Detect which cell encompasses the target text, then output its [x, y] center coordinate. 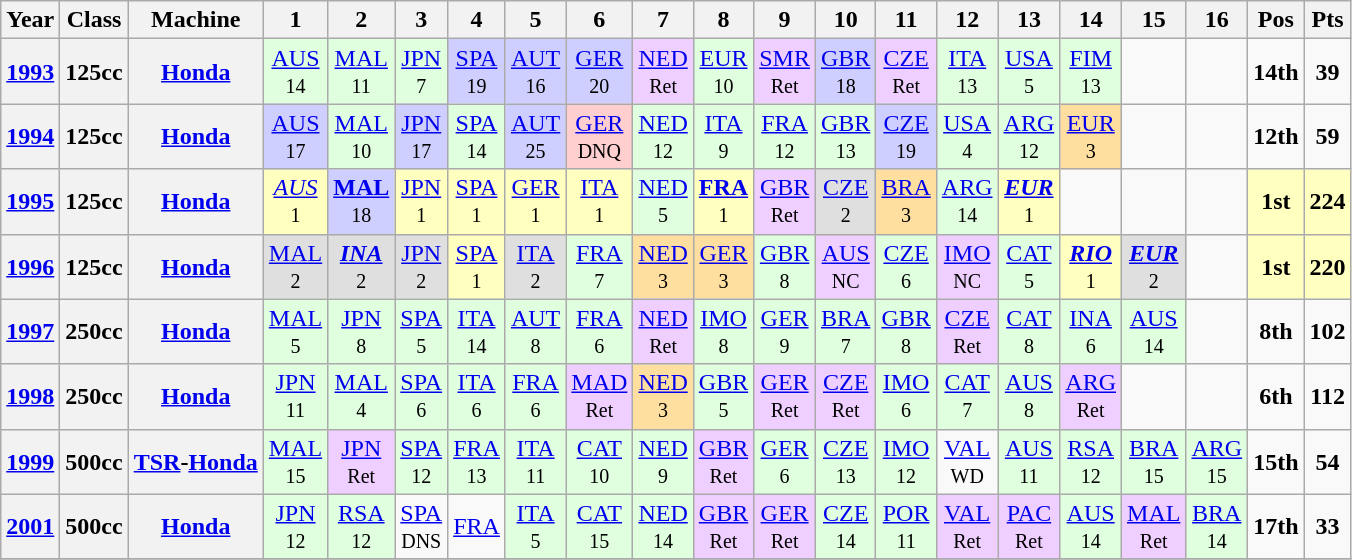
EUR1 [1029, 202]
BRA14 [1217, 526]
IMO12 [906, 462]
NED12 [663, 136]
GER6 [785, 462]
SPA14 [477, 136]
2 [362, 20]
54 [1328, 462]
SPA12 [422, 462]
NED5 [663, 202]
AUT 8 [535, 332]
CAT15 [600, 526]
12 [967, 20]
JPN2 [422, 266]
FRA [477, 526]
FIM13 [1091, 72]
Pts [1328, 20]
33 [1328, 526]
JPNRet [362, 462]
GBR8 [785, 266]
CAT7 [967, 396]
RIO1 [1091, 266]
3 [422, 20]
CZE13 [845, 462]
AUS8 [1029, 396]
MALRet [1154, 526]
BRA15 [1154, 462]
220 [1328, 266]
6 [600, 20]
FRA12 [785, 136]
15 [1154, 20]
39 [1328, 72]
JPN12 [295, 526]
FRA13 [477, 462]
Year [30, 20]
EUR10 [723, 72]
CZE14 [845, 526]
8 [723, 20]
CZE Ret [967, 332]
CZE2 [845, 202]
CAT 8 [1029, 332]
ARG14 [967, 202]
MAL4 [362, 396]
1997 [30, 332]
11 [906, 20]
1995 [30, 202]
FRA1 [723, 202]
112 [1328, 396]
NED Ret [663, 332]
AUS11 [1029, 462]
EUR3 [1091, 136]
GBR18 [845, 72]
2001 [30, 526]
GER3 [723, 266]
IMO6 [906, 396]
8th [1276, 332]
14th [1276, 72]
FRA7 [600, 266]
1994 [30, 136]
ITA9 [723, 136]
1998 [30, 396]
1 [295, 20]
JPN17 [422, 136]
GER1 [535, 202]
SPADNS [422, 526]
AUT16 [535, 72]
14 [1091, 20]
NED9 [663, 462]
GBR 8 [906, 332]
AUSNC [845, 266]
ARG15 [1217, 462]
1999 [30, 462]
7 [663, 20]
MADRet [600, 396]
16 [1217, 20]
BRA 7 [845, 332]
5 [535, 20]
CZE19 [906, 136]
10 [845, 20]
ITA1 [600, 202]
USA5 [1029, 72]
AUS17 [295, 136]
MAL2 [295, 266]
BRA3 [906, 202]
ITA 14 [477, 332]
224 [1328, 202]
102 [1328, 332]
ARG12 [1029, 136]
PACRet [1029, 526]
JPN7 [422, 72]
MAL 5 [295, 332]
POR11 [906, 526]
1996 [30, 266]
INA2 [362, 266]
ITA13 [967, 72]
ITA5 [535, 526]
15th [1276, 462]
IMO 8 [723, 332]
17th [1276, 526]
EUR2 [1154, 266]
Pos [1276, 20]
NED14 [663, 526]
USA4 [967, 136]
SPA6 [422, 396]
59 [1328, 136]
JPN 8 [362, 332]
GBR13 [845, 136]
ARGRet [1091, 396]
GBR5 [723, 396]
CAT10 [600, 462]
FRA6 [535, 396]
VALWD [967, 462]
ITA2 [535, 266]
AUS 14 [1154, 332]
Machine [196, 20]
SPA 5 [422, 332]
AUT25 [535, 136]
ITA11 [535, 462]
13 [1029, 20]
ITA6 [477, 396]
MAL18 [362, 202]
GER 9 [785, 332]
MAL10 [362, 136]
6th [1276, 396]
Class [94, 20]
AUS1 [295, 202]
MAL11 [362, 72]
JPN11 [295, 396]
GER20 [600, 72]
1993 [30, 72]
CAT5 [1029, 266]
VALRet [967, 526]
CZE6 [906, 266]
GERDNQ [600, 136]
9 [785, 20]
INA 6 [1091, 332]
IMONC [967, 266]
FRA 6 [600, 332]
MAL15 [295, 462]
4 [477, 20]
NEDRet [663, 72]
SPA19 [477, 72]
TSR-Honda [196, 462]
12th [1276, 136]
JPN1 [422, 202]
SMRRet [785, 72]
